Scan for the cell matching the given text and deliver its [X, Y] coordinate at center. 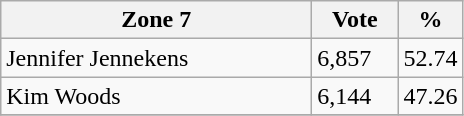
Vote [355, 20]
47.26 [430, 96]
Zone 7 [156, 20]
6,144 [355, 96]
% [430, 20]
6,857 [355, 58]
Jennifer Jennekens [156, 58]
52.74 [430, 58]
Kim Woods [156, 96]
